From the cell containing the given text, extract its center point as [x, y] coordinate. 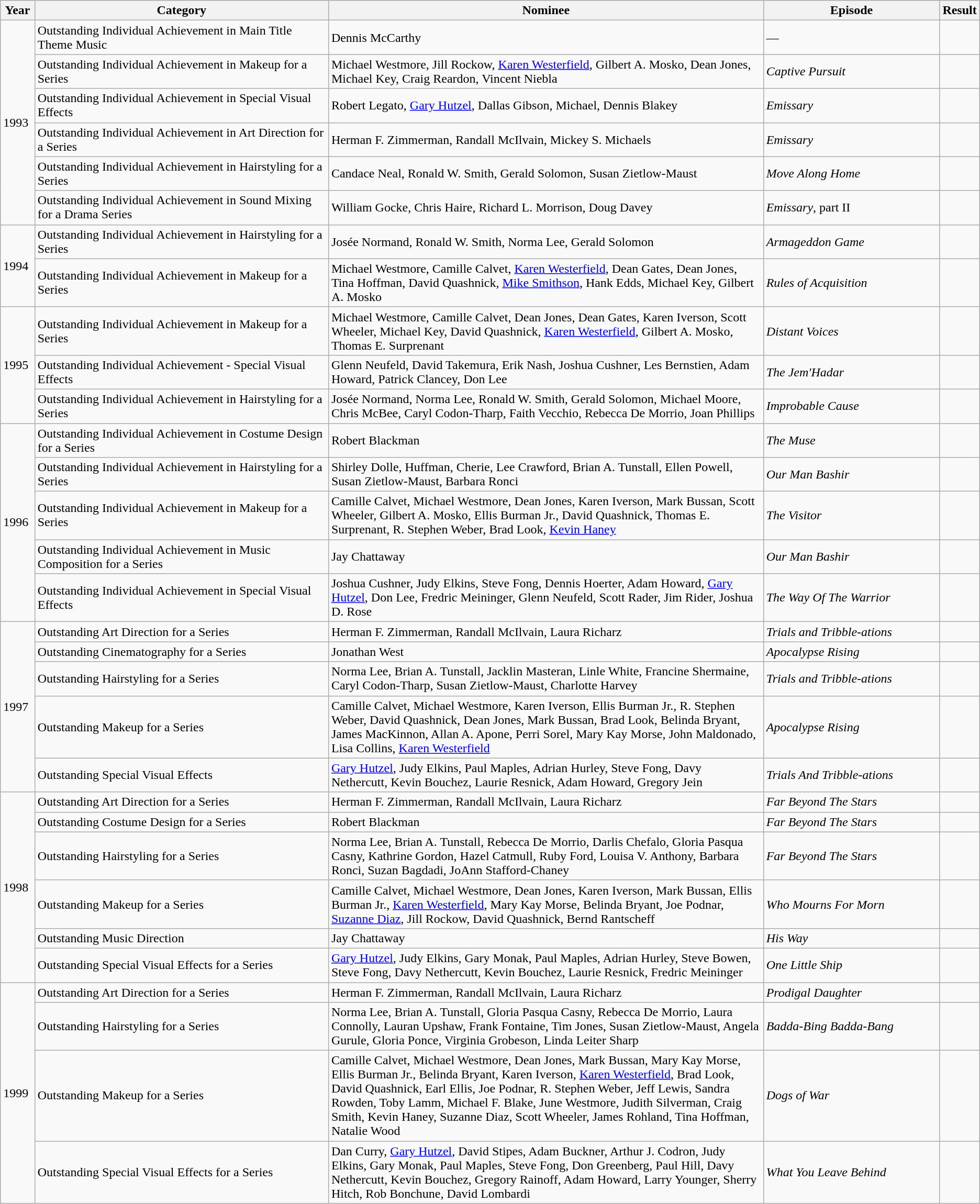
Outstanding Individual Achievement - Special Visual Effects [181, 372]
Prodigal Daughter [851, 992]
Outstanding Individual Achievement in Music Composition for a Series [181, 557]
1994 [18, 266]
Jonathan West [545, 652]
Glenn Neufeld, David Takemura, Erik Nash, Joshua Cushner, Les Bernstien, Adam Howard, Patrick Clancey, Don Lee [545, 372]
1993 [18, 122]
Emissary, part II [851, 207]
1997 [18, 707]
1998 [18, 887]
Outstanding Individual Achievement in Costume Design for a Series [181, 440]
Michael Westmore, Jill Rockow, Karen Westerfield, Gilbert A. Mosko, Dean Jones, Michael Key, Craig Reardon, Vincent Niebla [545, 71]
The Jem'Hadar [851, 372]
His Way [851, 938]
Outstanding Individual Achievement in Art Direction for a Series [181, 139]
1995 [18, 365]
Norma Lee, Brian A. Tunstall, Jacklin Masteran, Linle White, Francine Shermaine, Caryl Codon-Tharp, Susan Zietlow-Maust, Charlotte Harvey [545, 678]
Outstanding Cinematography for a Series [181, 652]
Category [181, 10]
Candace Neal, Ronald W. Smith, Gerald Solomon, Susan Zietlow-Maust [545, 174]
Shirley Dolle, Huffman, Cherie, Lee Crawford, Brian A. Tunstall, Ellen Powell, Susan Zietlow-Maust, Barbara Ronci [545, 474]
Rules of Acquisition [851, 283]
Gary Hutzel, Judy Elkins, Paul Maples, Adrian Hurley, Steve Fong, Davy Nethercutt, Kevin Bouchez, Laurie Resnick, Adam Howard, Gregory Jein [545, 775]
Captive Pursuit [851, 71]
Year [18, 10]
Armageddon Game [851, 242]
Herman F. Zimmerman, Randall McIlvain, Mickey S. Michaels [545, 139]
The Way Of The Warrior [851, 598]
Trials And Tribble-ations [851, 775]
William Gocke, Chris Haire, Richard L. Morrison, Doug Davey [545, 207]
— [851, 38]
Robert Legato, Gary Hutzel, Dallas Gibson, Michael, Dennis Blakey [545, 106]
Outstanding Special Visual Effects [181, 775]
What You Leave Behind [851, 1173]
Josée Normand, Ronald W. Smith, Norma Lee, Gerald Solomon [545, 242]
Outstanding Costume Design for a Series [181, 822]
1996 [18, 522]
The Muse [851, 440]
Distant Voices [851, 331]
Improbable Cause [851, 406]
1999 [18, 1092]
Nominee [545, 10]
Outstanding Music Direction [181, 938]
Episode [851, 10]
Outstanding Individual Achievement in Main Title Theme Music [181, 38]
Dogs of War [851, 1096]
Who Mourns For Morn [851, 904]
Move Along Home [851, 174]
Badda-Bing Badda-Bang [851, 1027]
Result [960, 10]
Outstanding Individual Achievement in Sound Mixing for a Drama Series [181, 207]
The Visitor [851, 516]
Dennis McCarthy [545, 38]
One Little Ship [851, 965]
